Capture the cell that displays the provided text and extract its [x, y] central coordinate. 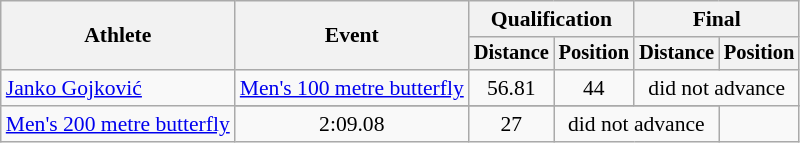
Janko Gojković [118, 88]
Men's 100 metre butterfly [352, 88]
44 [594, 88]
2:09.08 [352, 124]
Athlete [118, 36]
Event [352, 36]
Men's 200 metre butterfly [118, 124]
27 [512, 124]
Final [716, 19]
56.81 [512, 88]
Qualification [552, 19]
